Detect which cell encompasses the target text, then output its (x, y) center coordinate. 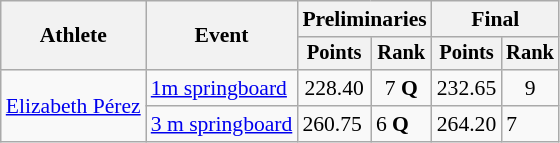
Final (496, 19)
7 Q (402, 88)
6 Q (402, 124)
1m springboard (222, 88)
Event (222, 36)
Elizabeth Pérez (74, 106)
9 (530, 88)
Preliminaries (364, 19)
7 (530, 124)
Athlete (74, 36)
3 m springboard (222, 124)
232.65 (466, 88)
264.20 (466, 124)
260.75 (334, 124)
228.40 (334, 88)
